Determine the [X, Y] coordinate at the center of the cell enclosing the given text.  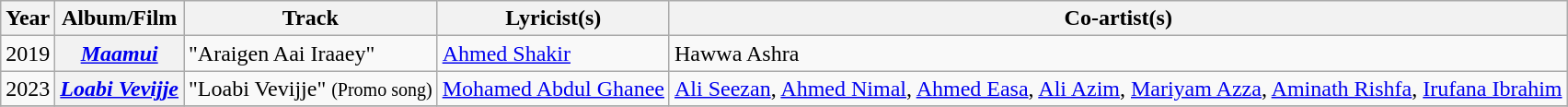
Hawwa Ashra [1118, 53]
Co-artist(s) [1118, 18]
"Araigen Aai Iraaey" [311, 53]
Ali Seezan, Ahmed Nimal, Ahmed Easa, Ali Azim, Mariyam Azza, Aminath Rishfa, Irufana Ibrahim [1118, 89]
Mohamed Abdul Ghanee [553, 89]
Lyricist(s) [553, 18]
"Loabi Vevijje" (Promo song) [311, 89]
Track [311, 18]
Album/Film [120, 18]
Maamui [120, 53]
2019 [28, 53]
Year [28, 18]
Ahmed Shakir [553, 53]
Loabi Vevijje [120, 89]
2023 [28, 89]
